From the cell containing the given text, extract its center point as [X, Y] coordinate. 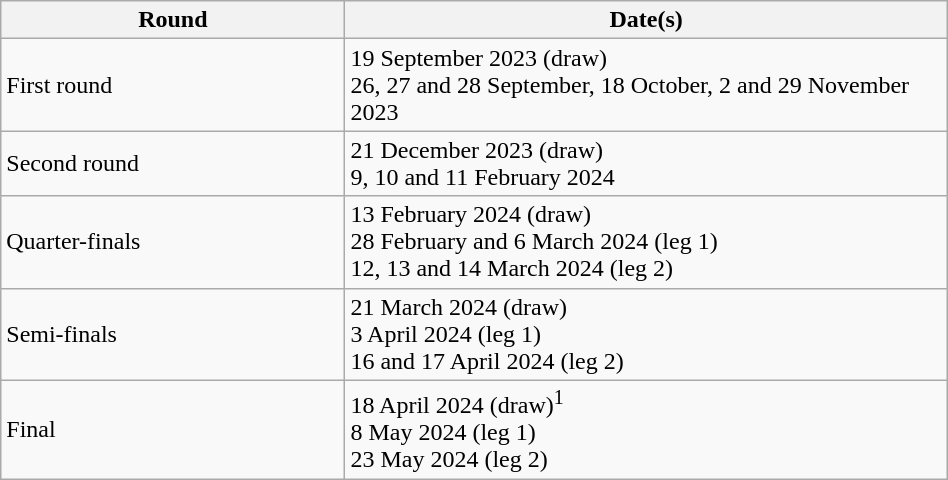
18 April 2024 (draw)1 8 May 2024 (leg 1) 23 May 2024 (leg 2) [646, 430]
Quarter-finals [173, 242]
21 December 2023 (draw) 9, 10 and 11 February 2024 [646, 164]
First round [173, 85]
13 February 2024 (draw) 28 February and 6 March 2024 (leg 1) 12, 13 and 14 March 2024 (leg 2) [646, 242]
21 March 2024 (draw) 3 April 2024 (leg 1) 16 and 17 April 2024 (leg 2) [646, 334]
Final [173, 430]
19 September 2023 (draw) 26, 27 and 28 September, 18 October, 2 and 29 November 2023 [646, 85]
Semi-finals [173, 334]
Round [173, 20]
Date(s) [646, 20]
Second round [173, 164]
